Pinpoint the cell where the given text exists, returning its [x, y] midpoint coordinate. 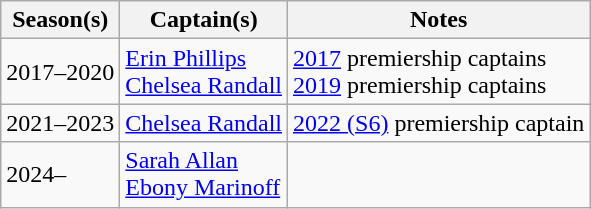
Captain(s) [204, 20]
2021–2023 [60, 123]
Season(s) [60, 20]
Notes [439, 20]
2024– [60, 174]
2022 (S6) premiership captain [439, 123]
Sarah AllanEbony Marinoff [204, 174]
Chelsea Randall [204, 123]
2017–2020 [60, 72]
2017 premiership captains2019 premiership captains [439, 72]
Erin PhillipsChelsea Randall [204, 72]
